Capture the cell that displays the provided text and extract its (X, Y) central coordinate. 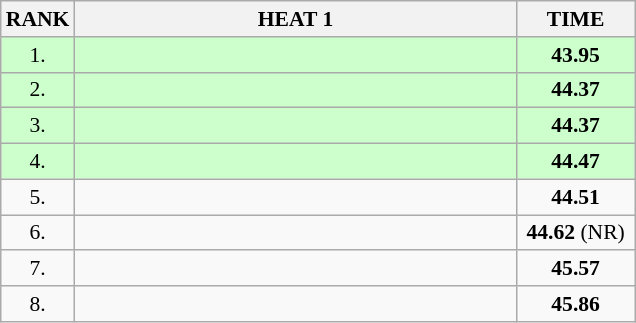
TIME (576, 19)
RANK (38, 19)
5. (38, 197)
43.95 (576, 55)
4. (38, 162)
45.57 (576, 269)
6. (38, 233)
44.51 (576, 197)
2. (38, 90)
8. (38, 304)
44.47 (576, 162)
7. (38, 269)
44.62 (NR) (576, 233)
1. (38, 55)
45.86 (576, 304)
3. (38, 126)
HEAT 1 (295, 19)
